Find where the given text appears and provide that cell's center as [X, Y] coordinate. 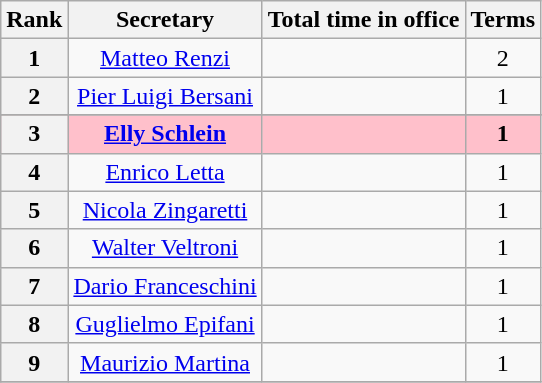
Elly Schlein [165, 134]
Secretary [165, 20]
5 [34, 210]
9 [34, 362]
Matteo Renzi [165, 58]
Enrico Letta [165, 172]
3 [34, 134]
Pier Luigi Bersani [165, 96]
Walter Veltroni [165, 248]
Nicola Zingaretti [165, 210]
7 [34, 286]
Rank [34, 20]
Dario Franceschini [165, 286]
Guglielmo Epifani [165, 324]
Maurizio Martina [165, 362]
Terms [503, 20]
Total time in office [364, 20]
4 [34, 172]
6 [34, 248]
8 [34, 324]
